Determine the (x, y) coordinate at the center of the cell enclosing the given text.  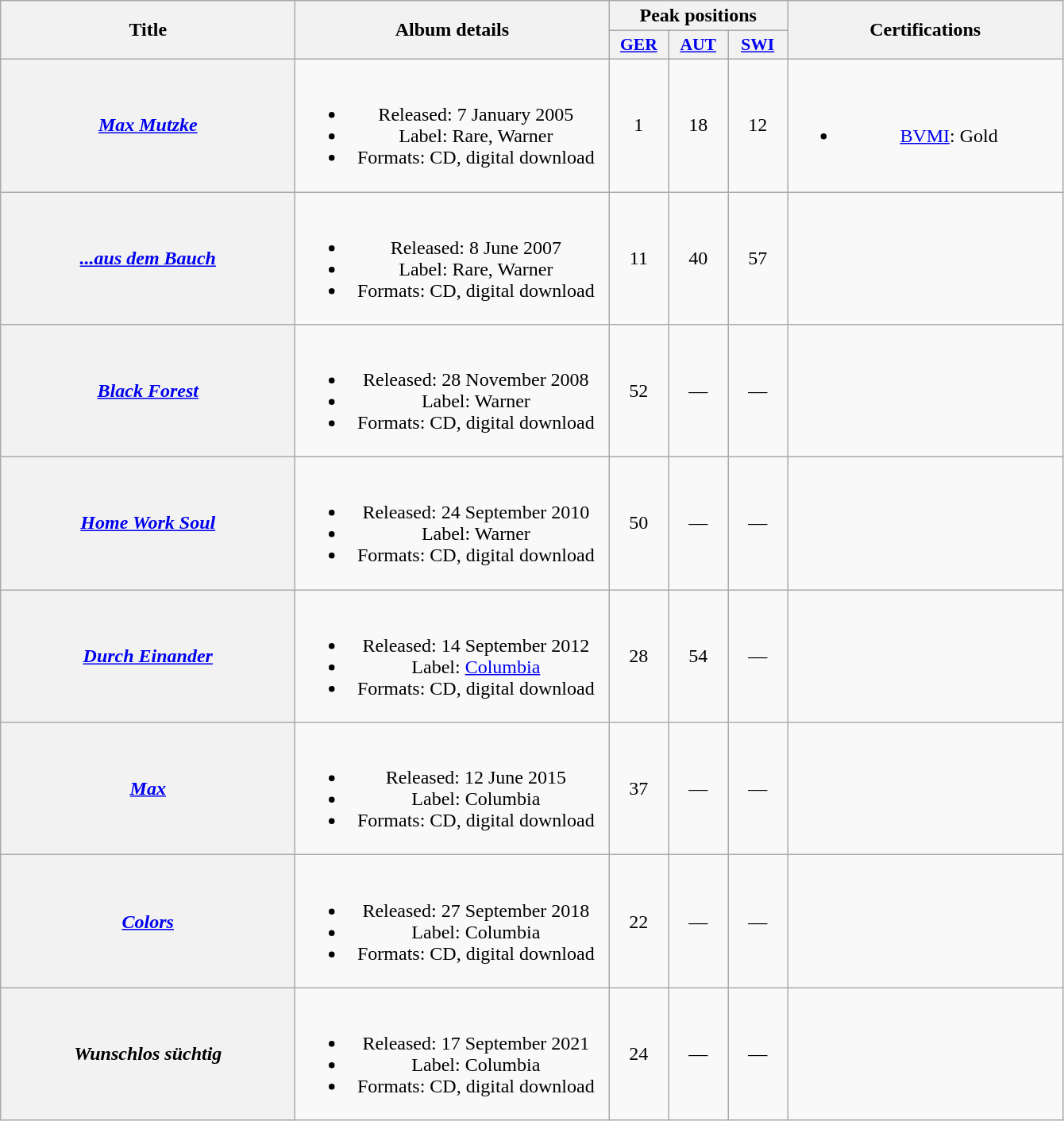
Max (148, 789)
11 (638, 259)
Released: 8 June 2007Label: Rare, WarnerFormats: CD, digital download (453, 259)
1 (638, 125)
Released: 17 September 2021Label: ColumbiaFormats: CD, digital download (453, 1054)
Certifications (926, 30)
Title (148, 30)
Max Mutzke (148, 125)
40 (699, 259)
57 (758, 259)
Released: 28 November 2008Label: WarnerFormats: CD, digital download (453, 391)
GER (638, 45)
Released: 14 September 2012Label: ColumbiaFormats: CD, digital download (453, 656)
Released: 24 September 2010Label: WarnerFormats: CD, digital download (453, 524)
...aus dem Bauch (148, 259)
12 (758, 125)
SWI (758, 45)
Released: 12 June 2015Label: ColumbiaFormats: CD, digital download (453, 789)
Black Forest (148, 391)
28 (638, 656)
22 (638, 921)
24 (638, 1054)
BVMI: Gold (926, 125)
Released: 27 September 2018Label: ColumbiaFormats: CD, digital download (453, 921)
54 (699, 656)
Released: 7 January 2005Label: Rare, WarnerFormats: CD, digital download (453, 125)
18 (699, 125)
37 (638, 789)
52 (638, 391)
Colors (148, 921)
Peak positions (699, 16)
Home Work Soul (148, 524)
Wunschlos süchtig (148, 1054)
Durch Einander (148, 656)
Album details (453, 30)
50 (638, 524)
AUT (699, 45)
